Pinpoint the cell where the given text exists, returning its (X, Y) midpoint coordinate. 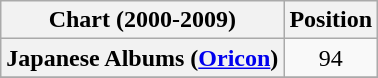
Position (331, 20)
Chart (2000-2009) (142, 20)
Japanese Albums (Oricon) (142, 58)
94 (331, 58)
